Locate the cell with the specified text and output its (X, Y) center coordinate. 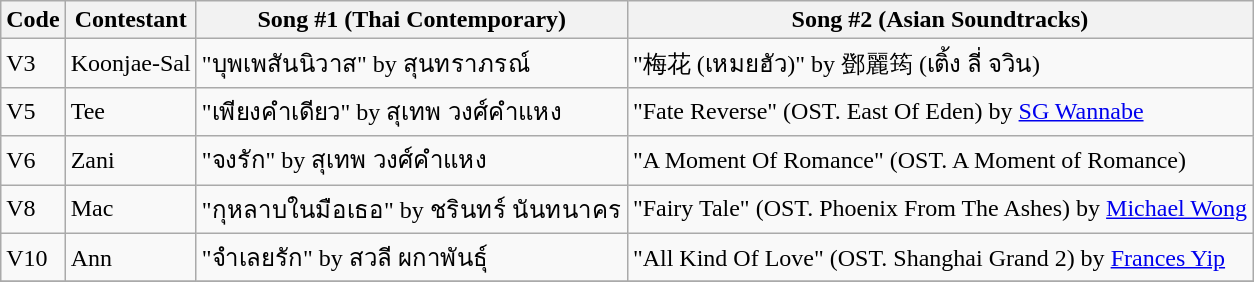
"Fate Reverse" (OST. East Of Eden) by SG Wannabe (940, 112)
"เพียงคำเดียว" by สุเทพ วงศ์คำแหง (412, 112)
"จำเลยรัก" by สวลี ผกาพันธุ์ (412, 258)
"จงรัก" by สุเทพ วงศ์คำแหง (412, 160)
V6 (33, 160)
"กุหลาบในมือเธอ" by ชรินทร์ นันทนาคร (412, 208)
"All Kind Of Love" (OST. Shanghai Grand 2) by Frances Yip (940, 258)
"บุพเพสันนิวาส" by สุนทราภรณ์ (412, 64)
"A Moment Of Romance" (OST. A Moment of Romance) (940, 160)
V3 (33, 64)
V10 (33, 258)
Zani (130, 160)
Tee (130, 112)
Song #2 (Asian Soundtracks) (940, 20)
Koonjae-Sal (130, 64)
Code (33, 20)
Contestant (130, 20)
Ann (130, 258)
Mac (130, 208)
V8 (33, 208)
"梅花 (เหมยฮัว)" by 鄧麗筠 (เติ้ง ลี่ จวิน) (940, 64)
V5 (33, 112)
"Fairy Tale" (OST. Phoenix From The Ashes) by Michael Wong (940, 208)
Song #1 (Thai Contemporary) (412, 20)
